Return the [X, Y] coordinate for the center point of the cell that contains the specified text.  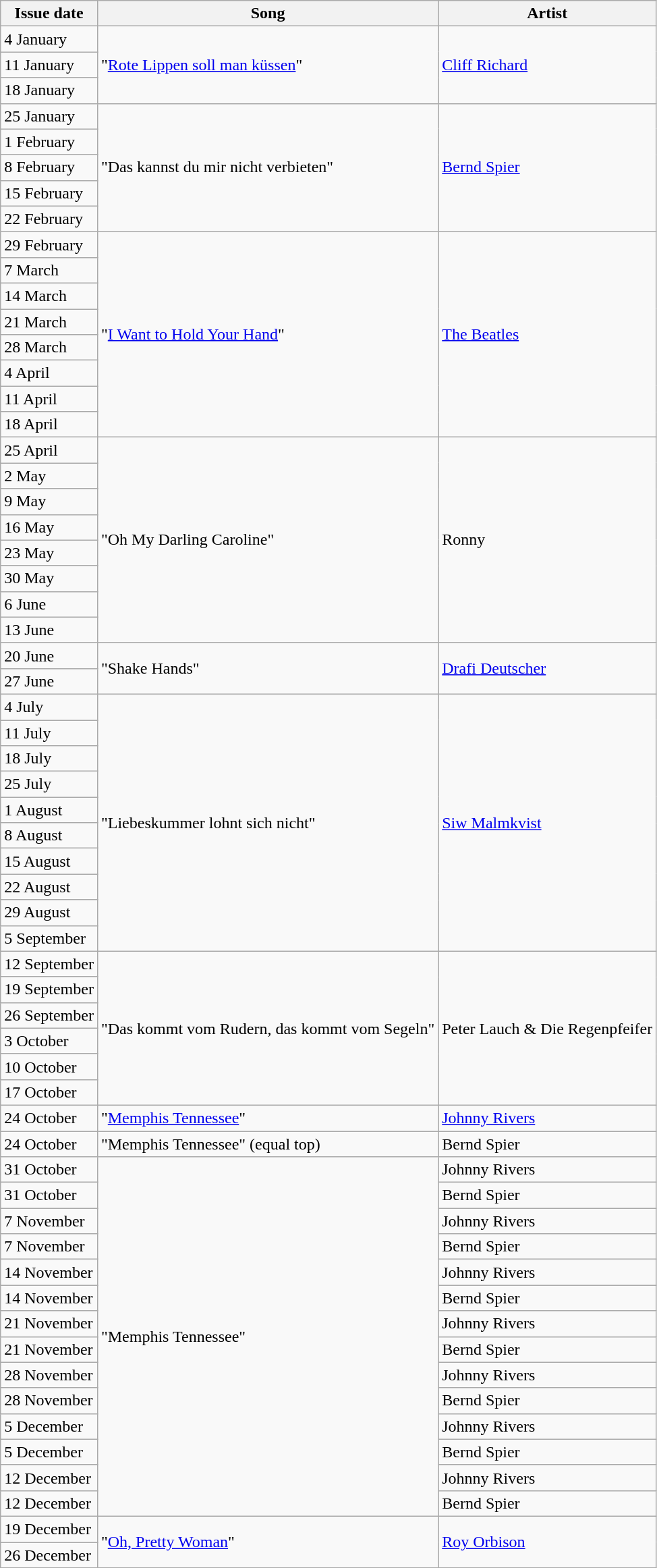
19 December [49, 1529]
"Oh My Darling Caroline" [267, 540]
The Beatles [548, 334]
Issue date [49, 13]
"Liebeskummer lohnt sich nicht" [267, 822]
1 August [49, 810]
19 September [49, 990]
21 March [49, 322]
25 April [49, 450]
"Shake Hands" [267, 668]
20 June [49, 655]
"Das kommt vom Rudern, das kommt vom Segeln" [267, 1028]
"I Want to Hold Your Hand" [267, 334]
"Memphis Tennessee" (equal top) [267, 1144]
22 August [49, 887]
11 January [49, 65]
Song [267, 13]
30 May [49, 578]
11 July [49, 732]
Peter Lauch & Die Regenpfeifer [548, 1028]
16 May [49, 527]
6 June [49, 604]
Artist [548, 13]
8 August [49, 836]
7 March [49, 270]
Cliff Richard [548, 65]
11 April [49, 399]
22 February [49, 219]
Siw Malmkvist [548, 822]
18 April [49, 425]
23 May [49, 553]
25 January [49, 116]
4 July [49, 707]
12 September [49, 964]
4 April [49, 373]
18 July [49, 759]
15 August [49, 861]
Drafi Deutscher [548, 668]
29 February [49, 244]
8 February [49, 167]
4 January [49, 39]
13 June [49, 630]
26 September [49, 1015]
18 January [49, 90]
"Rote Lippen soll man küssen" [267, 65]
14 March [49, 296]
15 February [49, 193]
3 October [49, 1041]
Roy Orbison [548, 1542]
5 September [49, 938]
17 October [49, 1092]
2 May [49, 476]
28 March [49, 348]
10 October [49, 1066]
26 December [49, 1555]
"Oh, Pretty Woman" [267, 1542]
25 July [49, 784]
"Das kannst du mir nicht verbieten" [267, 167]
9 May [49, 502]
1 February [49, 142]
29 August [49, 913]
27 June [49, 681]
Ronny [548, 540]
